Return the (X, Y) coordinate for the center point of the cell that contains the specified text.  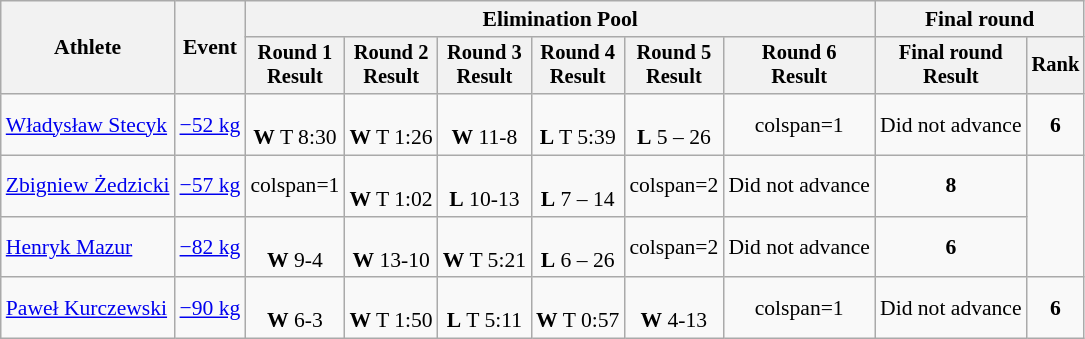
W T 8:30 (294, 124)
Athlete (88, 48)
Elimination Pool (560, 19)
W 11-8 (484, 124)
L T 5:11 (484, 308)
W 9-4 (294, 248)
Round 1Result (294, 66)
L 10-13 (484, 186)
W 6-3 (294, 308)
W T 0:57 (578, 308)
Round 4Result (578, 66)
−82 kg (210, 248)
−90 kg (210, 308)
Event (210, 48)
W T 1:50 (390, 308)
L 6 – 26 (578, 248)
Henryk Mazur (88, 248)
−52 kg (210, 124)
Final round (980, 19)
Final roundResult (951, 66)
Zbigniew Żedzicki (88, 186)
W 4-13 (674, 308)
W 13-10 (390, 248)
Paweł Kurczewski (88, 308)
Round 5Result (674, 66)
Round 2Result (390, 66)
L T 5:39 (578, 124)
Round 3Result (484, 66)
Władysław Stecyk (88, 124)
L 7 – 14 (578, 186)
Round 6Result (799, 66)
W T 1:02 (390, 186)
8 (951, 186)
L 5 – 26 (674, 124)
Rank (1056, 66)
W T 5:21 (484, 248)
−57 kg (210, 186)
W T 1:26 (390, 124)
